Capture the cell that displays the provided text and extract its (x, y) central coordinate. 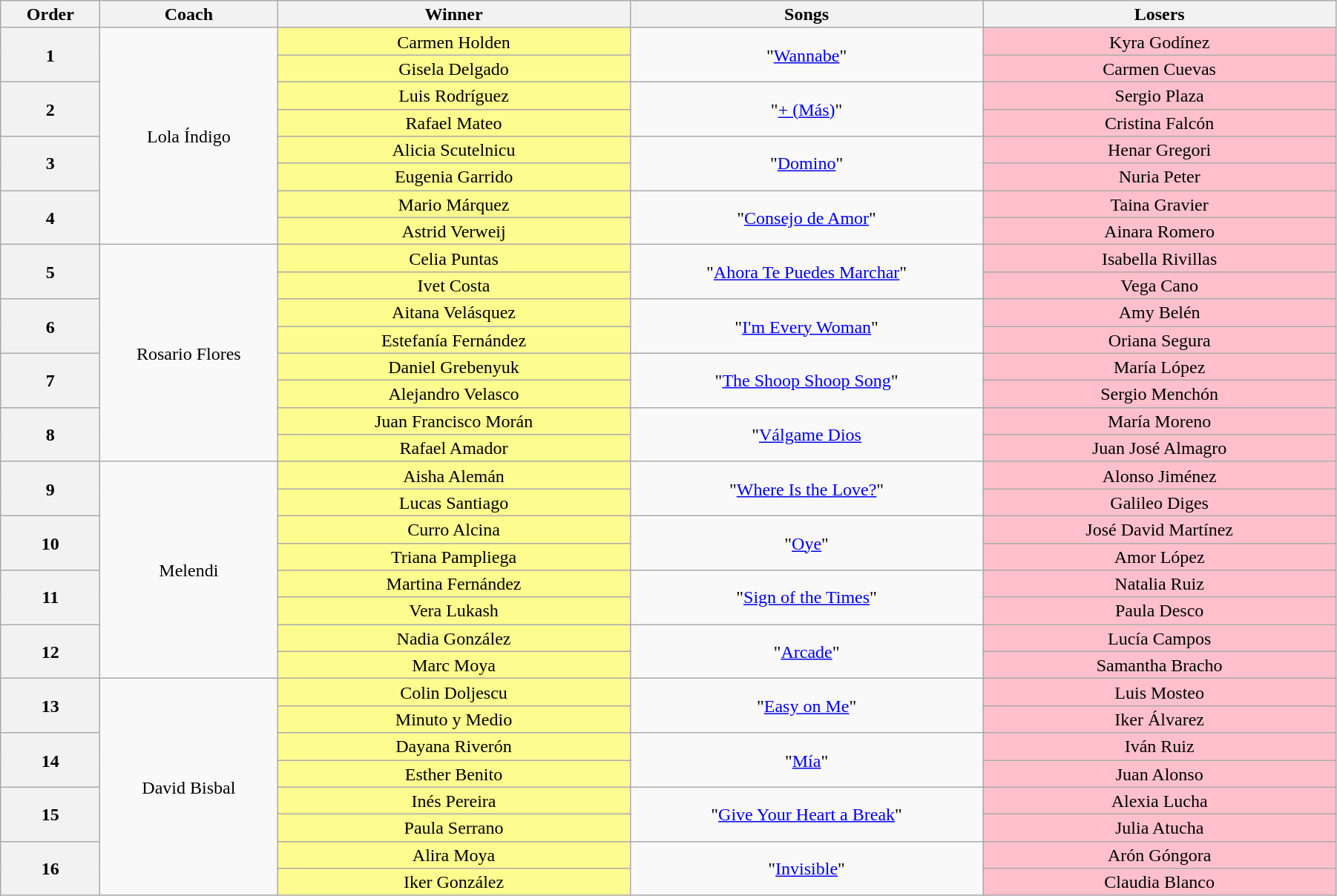
Triana Pampliega (454, 556)
"+ (Más)" (807, 108)
Paula Serrano (454, 828)
"Easy on Me" (807, 706)
3 (50, 163)
Songs (807, 15)
Iker González (454, 883)
Kyra Godínez (1160, 42)
Curro Alcina (454, 530)
Winner (454, 15)
Lucas Santiago (454, 503)
Alonso Jiménez (1160, 475)
Lola Índigo (188, 136)
"Arcade" (807, 651)
Astrid Verweij (454, 231)
Martina Fernández (454, 584)
Nuria Peter (1160, 177)
Nadia González (454, 638)
"Válgame Dios (807, 435)
Eugenia Garrido (454, 177)
Luis Mosteo (1160, 693)
Dayana Riverón (454, 746)
Alexia Lucha (1160, 801)
Julia Atucha (1160, 828)
Inés Pereira (454, 801)
Samantha Bracho (1160, 665)
María López (1160, 366)
"Oye" (807, 543)
4 (50, 218)
Rafael Mateo (454, 123)
Ainara Romero (1160, 231)
Paula Desco (1160, 611)
14 (50, 760)
José David Martínez (1160, 530)
Amy Belén (1160, 313)
7 (50, 380)
Gisela Delgado (454, 68)
"Consejo de Amor" (807, 218)
Estefanía Fernández (454, 340)
Aitana Velásquez (454, 313)
2 (50, 108)
5 (50, 271)
Taina Gravier (1160, 205)
Juan Francisco Morán (454, 421)
Juan Alonso (1160, 773)
Galileo Diges (1160, 503)
Colin Doljescu (454, 693)
"Mía" (807, 760)
"Ahora Te Puedes Marchar" (807, 271)
Ivet Costa (454, 285)
Arón Góngora (1160, 854)
8 (50, 435)
Isabella Rivillas (1160, 258)
Melendi (188, 570)
"Wannabe" (807, 55)
Rosario Flores (188, 353)
Vera Lukash (454, 611)
"Domino" (807, 163)
Natalia Ruiz (1160, 584)
David Bisbal (188, 787)
Carmen Holden (454, 42)
10 (50, 543)
Alira Moya (454, 854)
"The Shoop Shoop Song" (807, 380)
1 (50, 55)
Celia Puntas (454, 258)
Sergio Plaza (1160, 95)
Alejandro Velasco (454, 395)
"Give Your Heart a Break" (807, 814)
Amor López (1160, 556)
6 (50, 326)
Rafael Amador (454, 448)
Order (50, 15)
Oriana Segura (1160, 340)
Lucía Campos (1160, 638)
Juan José Almagro (1160, 448)
15 (50, 814)
Luis Rodríguez (454, 95)
María Moreno (1160, 421)
Iván Ruiz (1160, 746)
13 (50, 706)
16 (50, 868)
11 (50, 598)
Mario Márquez (454, 205)
12 (50, 651)
Esther Benito (454, 773)
Henar Gregori (1160, 150)
Cristina Falcón (1160, 123)
Losers (1160, 15)
"Sign of the Times" (807, 598)
Daniel Grebenyuk (454, 366)
Aisha Alemán (454, 475)
Marc Moya (454, 665)
Coach (188, 15)
Claudia Blanco (1160, 883)
"Invisible" (807, 868)
Minuto y Medio (454, 719)
"I'm Every Woman" (807, 326)
9 (50, 488)
Carmen Cuevas (1160, 68)
Sergio Menchón (1160, 395)
Iker Álvarez (1160, 719)
Alicia Scutelnicu (454, 150)
"Where Is the Love?" (807, 488)
Vega Cano (1160, 285)
